Scan for the cell matching the given text and deliver its (x, y) coordinate at center. 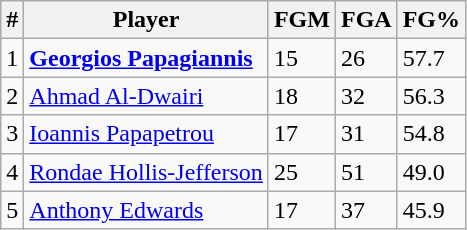
Georgios Papagiannis (146, 58)
56.3 (431, 96)
Ioannis Papapetrou (146, 134)
57.7 (431, 58)
25 (302, 172)
FGM (302, 20)
49.0 (431, 172)
3 (12, 134)
15 (302, 58)
51 (366, 172)
32 (366, 96)
1 (12, 58)
26 (366, 58)
Ahmad Al-Dwairi (146, 96)
31 (366, 134)
18 (302, 96)
37 (366, 210)
54.8 (431, 134)
5 (12, 210)
4 (12, 172)
# (12, 20)
Anthony Edwards (146, 210)
Rondae Hollis-Jefferson (146, 172)
Player (146, 20)
2 (12, 96)
45.9 (431, 210)
FG% (431, 20)
FGA (366, 20)
